Search for the cell housing the specified text and yield its (X, Y) center coordinate. 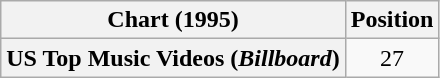
US Top Music Videos (Billboard) (173, 58)
27 (392, 58)
Chart (1995) (173, 20)
Position (392, 20)
